Scan for the cell matching the given text and deliver its (x, y) coordinate at center. 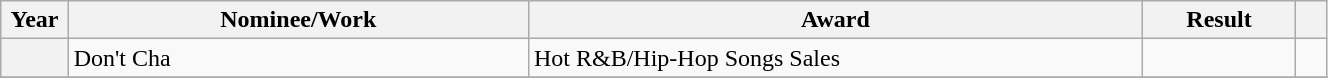
Don't Cha (298, 58)
Result (1218, 20)
Nominee/Work (298, 20)
Hot R&B/Hip-Hop Songs Sales (835, 58)
Year (34, 20)
Award (835, 20)
